Extract the (x, y) coordinate from the center of the cell holding the provided text.  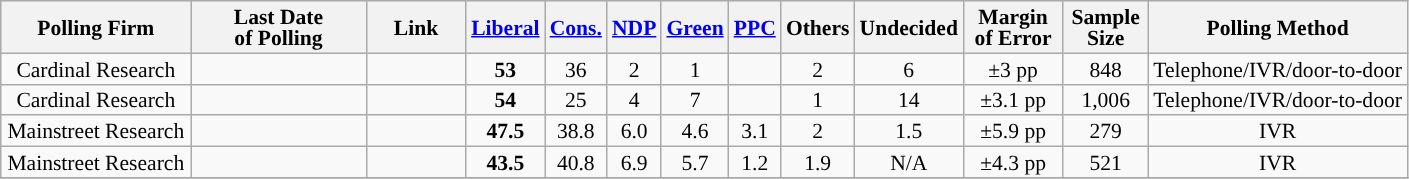
Liberal (505, 27)
Undecided (909, 27)
5.7 (694, 162)
Link (416, 27)
Polling Firm (96, 27)
3.1 (755, 132)
1.5 (909, 132)
Marginof Error (1013, 27)
279 (1106, 132)
±3 pp (1013, 68)
1.9 (818, 162)
848 (1106, 68)
NDP (634, 27)
1.2 (755, 162)
SampleSize (1106, 27)
Polling Method (1278, 27)
±5.9 pp (1013, 132)
Green (694, 27)
47.5 (505, 132)
7 (694, 100)
1,006 (1106, 100)
54 (505, 100)
43.5 (505, 162)
36 (576, 68)
±4.3 pp (1013, 162)
38.8 (576, 132)
±3.1 pp (1013, 100)
Last Dateof Polling (278, 27)
6.0 (634, 132)
6 (909, 68)
521 (1106, 162)
40.8 (576, 162)
4 (634, 100)
PPC (755, 27)
Cons. (576, 27)
14 (909, 100)
25 (576, 100)
N/A (909, 162)
53 (505, 68)
4.6 (694, 132)
6.9 (634, 162)
Others (818, 27)
